Extract the (X, Y) coordinate from the center of the cell holding the provided text.  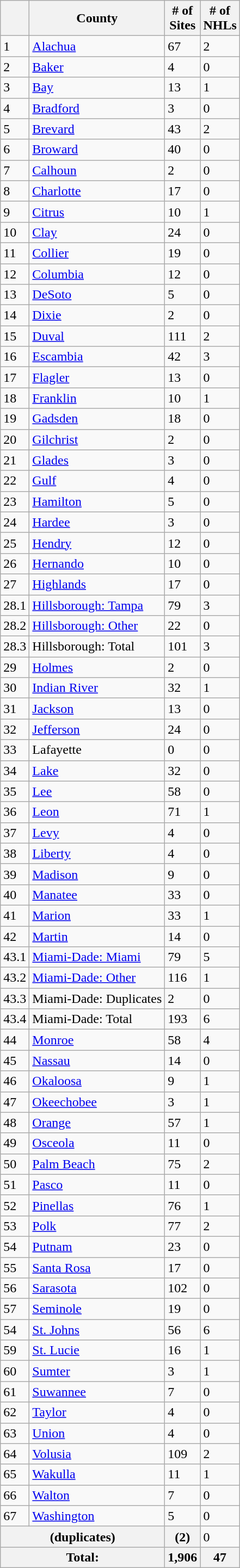
St. Johns (97, 1330)
Walton (97, 1495)
Jefferson (97, 729)
75 (183, 1164)
Orange (97, 1123)
Union (97, 1433)
Broward (97, 150)
25 (15, 543)
Polk (97, 1226)
63 (15, 1433)
Charlotte (97, 191)
Liberty (97, 853)
# ofSites (183, 18)
43 (183, 129)
Jackson (97, 709)
28.3 (15, 647)
116 (183, 978)
39 (15, 874)
Martin (97, 936)
51 (15, 1185)
27 (15, 584)
50 (15, 1164)
Alachua (97, 46)
Suwannee (97, 1392)
Calhoun (97, 170)
Hamilton (97, 501)
77 (183, 1226)
Lake (97, 771)
Marion (97, 915)
36 (15, 812)
48 (15, 1123)
8 (15, 191)
102 (183, 1288)
44 (15, 1040)
Miami-Dade: Miami (97, 957)
Sumter (97, 1371)
Madison (97, 874)
Bay (97, 88)
60 (15, 1371)
28.2 (15, 626)
Collier (97, 253)
Nassau (97, 1061)
Indian River (97, 688)
Gilchrist (97, 439)
65 (15, 1474)
43.4 (15, 1019)
Gadsden (97, 419)
Palm Beach (97, 1164)
Miami-Dade: Total (97, 1019)
101 (183, 647)
Citrus (97, 212)
37 (15, 833)
49 (15, 1143)
64 (15, 1454)
Dixie (97, 315)
Hernando (97, 563)
St. Lucie (97, 1350)
21 (15, 460)
(2) (183, 1536)
Leon (97, 812)
DeSoto (97, 295)
59 (15, 1350)
55 (15, 1268)
Hillsborough: Tampa (97, 605)
71 (183, 812)
62 (15, 1412)
30 (15, 688)
43.1 (15, 957)
Hendry (97, 543)
34 (15, 771)
Glades (97, 460)
Taylor (97, 1412)
Gulf (97, 481)
Baker (97, 67)
Franklin (97, 398)
Hillsborough: Total (97, 647)
43.3 (15, 999)
Monroe (97, 1040)
Wakulla (97, 1474)
Okeechobee (97, 1102)
Pasco (97, 1185)
Pinellas (97, 1205)
Santa Rosa (97, 1268)
29 (15, 667)
Putnam (97, 1247)
76 (183, 1205)
Okaloosa (97, 1081)
Washington (97, 1516)
Levy (97, 833)
45 (15, 1061)
28.1 (15, 605)
43.2 (15, 978)
Lafayette (97, 750)
County (97, 18)
Hardee (97, 522)
46 (15, 1081)
Osceola (97, 1143)
35 (15, 791)
61 (15, 1392)
Flagler (97, 377)
Sarasota (97, 1288)
Miami-Dade: Duplicates (97, 999)
(duplicates) (83, 1536)
53 (15, 1226)
Bradford (97, 108)
Holmes (97, 667)
Clay (97, 232)
Columbia (97, 274)
111 (183, 336)
Manatee (97, 895)
31 (15, 709)
Volusia (97, 1454)
26 (15, 563)
Duval (97, 336)
15 (15, 336)
Highlands (97, 584)
1,906 (183, 1557)
Brevard (97, 129)
66 (15, 1495)
Lee (97, 791)
Escambia (97, 357)
Hillsborough: Other (97, 626)
193 (183, 1019)
Miami-Dade: Other (97, 978)
# ofNHLs (220, 18)
52 (15, 1205)
Seminole (97, 1309)
38 (15, 853)
41 (15, 915)
20 (15, 439)
Total: (83, 1557)
109 (183, 1454)
